Capture the cell that displays the provided text and extract its [x, y] central coordinate. 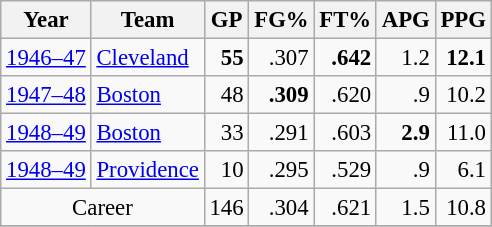
FT% [346, 20]
48 [226, 95]
PPG [463, 20]
Cleveland [148, 58]
11.0 [463, 133]
33 [226, 133]
Team [148, 20]
1947–48 [46, 95]
Providence [148, 170]
1.2 [406, 58]
6.1 [463, 170]
146 [226, 208]
10.8 [463, 208]
.295 [282, 170]
.307 [282, 58]
Year [46, 20]
.304 [282, 208]
2.9 [406, 133]
12.1 [463, 58]
Career [102, 208]
GP [226, 20]
.621 [346, 208]
APG [406, 20]
.642 [346, 58]
.291 [282, 133]
FG% [282, 20]
10.2 [463, 95]
1.5 [406, 208]
.529 [346, 170]
.309 [282, 95]
1946–47 [46, 58]
55 [226, 58]
10 [226, 170]
.620 [346, 95]
.603 [346, 133]
